Return the (x, y) coordinate for the center point of the cell that contains the specified text.  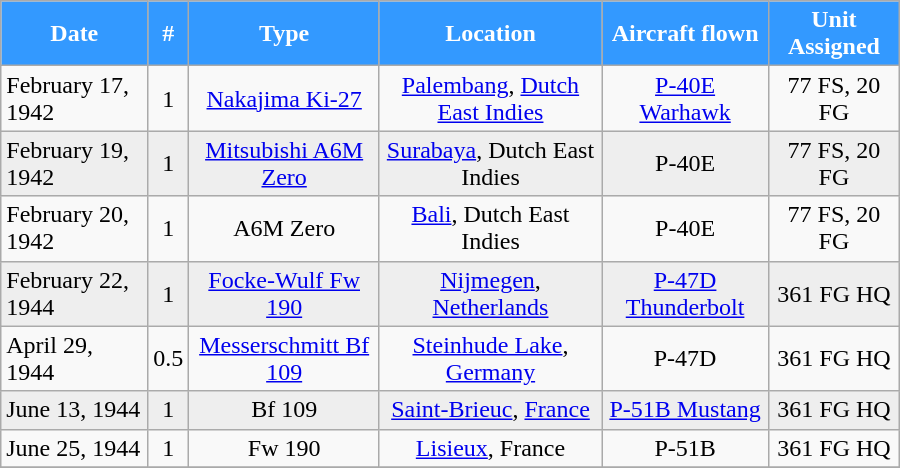
Bf 109 (284, 410)
Saint-Brieuc, France (490, 410)
Nijmegen, Netherlands (490, 294)
February 17, 1942 (74, 98)
Bali, Dutch East Indies (490, 228)
Date (74, 34)
Focke-Wulf Fw 190 (284, 294)
Messerschmitt Bf 109 (284, 358)
Mitsubishi A6M Zero (284, 164)
Lisieux, France (490, 448)
Surabaya, Dutch East Indies (490, 164)
June 13, 1944 (74, 410)
Unit Assigned (834, 34)
P-47D (686, 358)
Steinhude Lake, Germany (490, 358)
June 25, 1944 (74, 448)
Aircraft flown (686, 34)
Location (490, 34)
April 29, 1944 (74, 358)
P-40E Warhawk (686, 98)
Type (284, 34)
A6M Zero (284, 228)
# (168, 34)
Fw 190 (284, 448)
P-51B Mustang (686, 410)
0.5 (168, 358)
P-47D Thunderbolt (686, 294)
February 22, 1944 (74, 294)
Palembang, Dutch East Indies (490, 98)
Nakajima Ki-27 (284, 98)
P-51B (686, 448)
February 19, 1942 (74, 164)
February 20, 1942 (74, 228)
